Locate the cell with the specified text and output its [x, y] center coordinate. 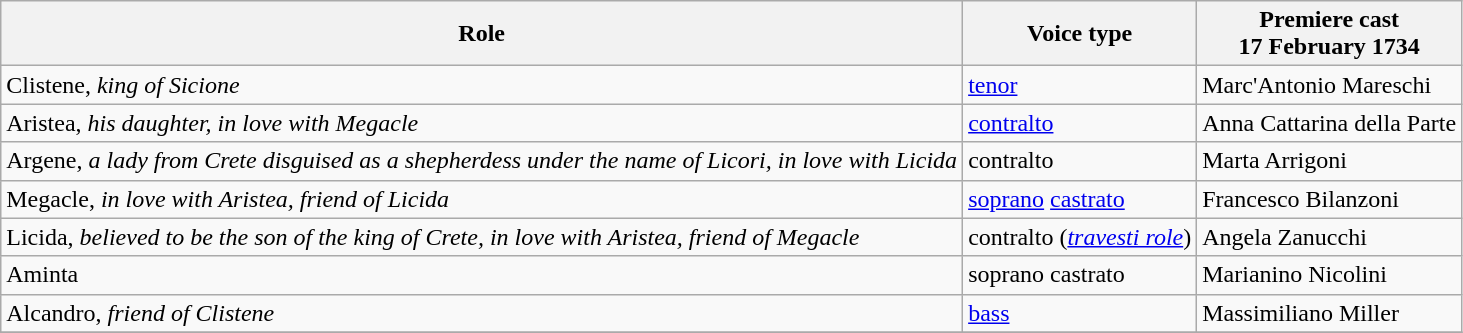
Argene, a lady from Crete disguised as a shepherdess under the name of Licori, in love with Licida [482, 161]
contralto (travesti role) [1080, 237]
Marta Arrigoni [1330, 161]
Licida, believed to be the son of the king of Crete, in love with Aristea, friend of Megacle [482, 237]
Voice type [1080, 34]
Clistene, king of Sicione [482, 85]
Premiere cast17 February 1734 [1330, 34]
Aminta [482, 275]
tenor [1080, 85]
Marc'Antonio Mareschi [1330, 85]
Massimiliano Miller [1330, 313]
Aristea, his daughter, in love with Megacle [482, 123]
Alcandro, friend of Clistene [482, 313]
bass [1080, 313]
Angela Zanucchi [1330, 237]
Anna Cattarina della Parte [1330, 123]
Role [482, 34]
Francesco Bilanzoni [1330, 199]
Megacle, in love with Aristea, friend of Licida [482, 199]
Marianino Nicolini [1330, 275]
